Scan for the cell matching the given text and deliver its (x, y) coordinate at center. 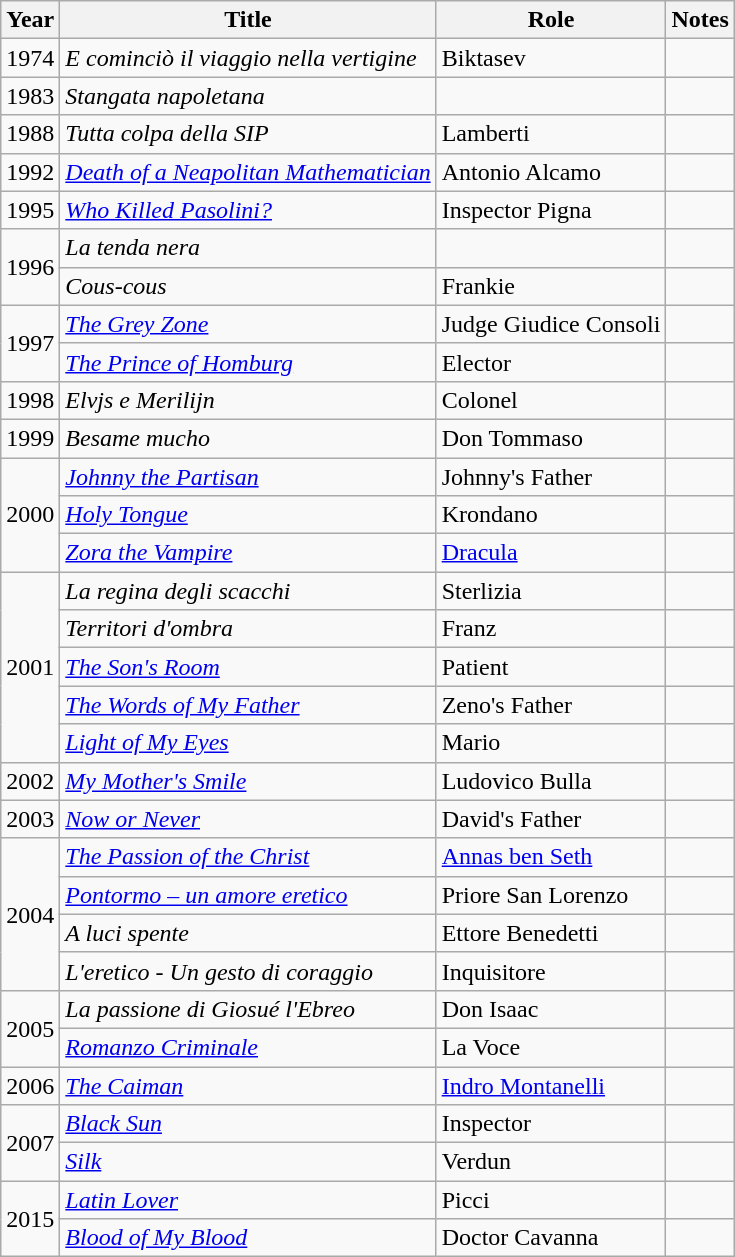
Colonel (551, 400)
The Words of My Father (248, 705)
Priore San Lorenzo (551, 895)
Besame mucho (248, 438)
A luci spente (248, 933)
Ettore Benedetti (551, 933)
Don Isaac (551, 1009)
Inspector Pigna (551, 210)
1995 (30, 210)
My Mother's Smile (248, 781)
2006 (30, 1085)
2007 (30, 1143)
Verdun (551, 1162)
Title (248, 20)
Cous-cous (248, 286)
1998 (30, 400)
La passione di Giosué l'Ebreo (248, 1009)
E cominciò il viaggio nella vertigine (248, 58)
Antonio Alcamo (551, 172)
Sterlizia (551, 591)
La regina degli scacchi (248, 591)
The Caiman (248, 1085)
Zora the Vampire (248, 553)
Now or Never (248, 819)
The Prince of Homburg (248, 362)
2015 (30, 1219)
Zeno's Father (551, 705)
Latin Lover (248, 1200)
2004 (30, 914)
2001 (30, 667)
2000 (30, 515)
Inquisitore (551, 971)
The Son's Room (248, 667)
2005 (30, 1028)
Johnny the Partisan (248, 477)
Pontormo – un amore eretico (248, 895)
Black Sun (248, 1124)
Ludovico Bulla (551, 781)
Don Tommaso (551, 438)
Johnny's Father (551, 477)
Biktasev (551, 58)
Franz (551, 629)
1996 (30, 267)
Territori d'ombra (248, 629)
Elector (551, 362)
L'eretico - Un gesto di coraggio (248, 971)
Elvjs e Merilijn (248, 400)
Role (551, 20)
Doctor Cavanna (551, 1238)
1983 (30, 96)
La Voce (551, 1047)
Frankie (551, 286)
Judge Giudice Consoli (551, 324)
Romanzo Criminale (248, 1047)
Indro Montanelli (551, 1085)
2002 (30, 781)
The Grey Zone (248, 324)
Silk (248, 1162)
Patient (551, 667)
Lamberti (551, 134)
Death of a Neapolitan Mathematician (248, 172)
Who Killed Pasolini? (248, 210)
1999 (30, 438)
Stangata napoletana (248, 96)
Mario (551, 743)
Inspector (551, 1124)
Annas ben Seth (551, 857)
La tenda nera (248, 248)
1997 (30, 343)
Dracula (551, 553)
Blood of My Blood (248, 1238)
Notes (700, 20)
1974 (30, 58)
2003 (30, 819)
Krondano (551, 515)
The Passion of the Christ (248, 857)
Picci (551, 1200)
Light of My Eyes (248, 743)
Year (30, 20)
1992 (30, 172)
Holy Tongue (248, 515)
David's Father (551, 819)
1988 (30, 134)
Tutta colpa della SIP (248, 134)
